Pinpoint the cell where the given text exists, returning its [x, y] midpoint coordinate. 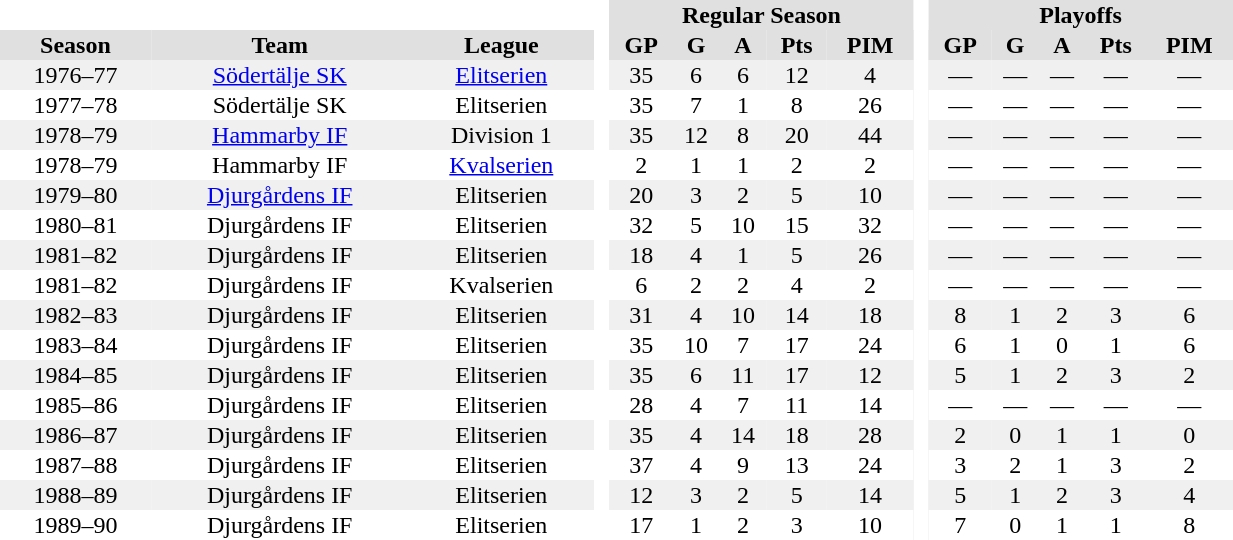
Division 1 [502, 135]
13 [796, 465]
League [502, 45]
44 [870, 135]
1977–78 [76, 105]
1984–85 [76, 375]
1988–89 [76, 495]
1983–84 [76, 345]
1987–88 [76, 465]
1989–90 [76, 525]
Season [76, 45]
Team [280, 45]
1979–80 [76, 195]
1976–77 [76, 75]
15 [796, 225]
1986–87 [76, 435]
Playoffs [1081, 15]
Regular Season [762, 15]
31 [642, 315]
1985–86 [76, 405]
37 [642, 465]
1982–83 [76, 315]
9 [744, 465]
1980–81 [76, 225]
